Capture the cell that displays the provided text and extract its (x, y) central coordinate. 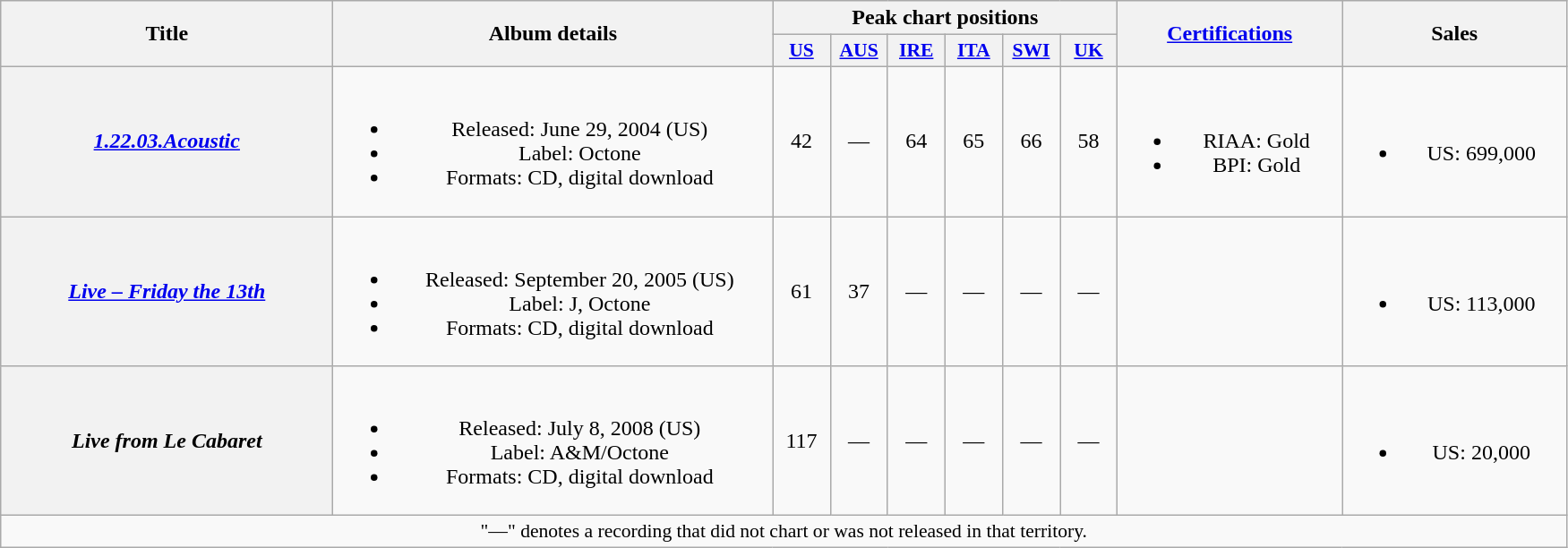
61 (801, 292)
ITA (973, 51)
Title (167, 34)
Live – Friday the 13th (167, 292)
Released: June 29, 2004 (US)Label: OctoneFormats: CD, digital download (553, 141)
37 (859, 292)
58 (1089, 141)
Live from Le Cabaret (167, 441)
117 (801, 441)
42 (801, 141)
1.22.03.Acoustic (167, 141)
65 (973, 141)
RIAA: GoldBPI: Gold (1230, 141)
SWI (1031, 51)
Peak chart positions (946, 18)
IRE (916, 51)
Certifications (1230, 34)
"—" denotes a recording that did not chart or was not released in that territory. (784, 532)
Sales (1454, 34)
66 (1031, 141)
Released: July 8, 2008 (US)Label: A&M/OctoneFormats: CD, digital download (553, 441)
Album details (553, 34)
64 (916, 141)
UK (1089, 51)
AUS (859, 51)
US: 699,000 (1454, 141)
US (801, 51)
US: 20,000 (1454, 441)
Released: September 20, 2005 (US)Label: J, OctoneFormats: CD, digital download (553, 292)
US: 113,000 (1454, 292)
